Return the [X, Y] coordinate for the center point of the cell that contains the specified text.  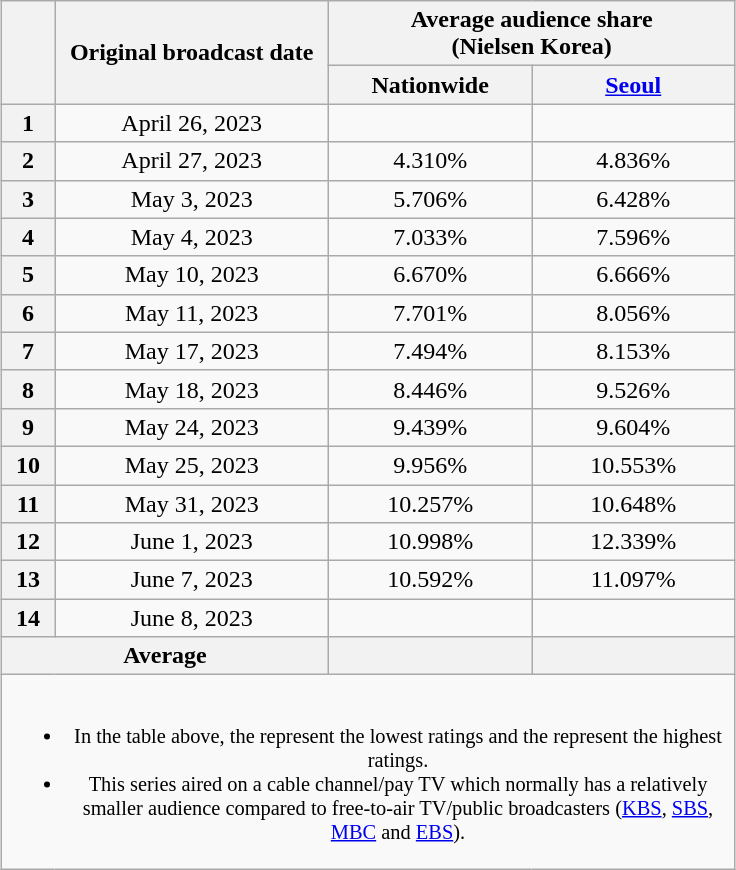
11.097% [634, 580]
9.526% [634, 389]
April 26, 2023 [192, 123]
7 [28, 351]
9.439% [430, 427]
Original broadcast date [192, 52]
10.592% [430, 580]
May 3, 2023 [192, 199]
1 [28, 123]
8.153% [634, 351]
May 17, 2023 [192, 351]
May 11, 2023 [192, 313]
June 7, 2023 [192, 580]
5 [28, 275]
12 [28, 542]
13 [28, 580]
4 [28, 237]
4.836% [634, 161]
10.257% [430, 503]
9.604% [634, 427]
9 [28, 427]
9.956% [430, 465]
7.494% [430, 351]
Nationwide [430, 85]
5.706% [430, 199]
6.428% [634, 199]
10.553% [634, 465]
June 8, 2023 [192, 618]
Seoul [634, 85]
10 [28, 465]
3 [28, 199]
6.666% [634, 275]
10.998% [430, 542]
7.701% [430, 313]
11 [28, 503]
May 25, 2023 [192, 465]
2 [28, 161]
May 24, 2023 [192, 427]
May 18, 2023 [192, 389]
7.596% [634, 237]
May 10, 2023 [192, 275]
12.339% [634, 542]
7.033% [430, 237]
8 [28, 389]
10.648% [634, 503]
8.056% [634, 313]
6.670% [430, 275]
May 31, 2023 [192, 503]
6 [28, 313]
June 1, 2023 [192, 542]
May 4, 2023 [192, 237]
Average audience share(Nielsen Korea) [532, 34]
Average [164, 656]
4.310% [430, 161]
14 [28, 618]
8.446% [430, 389]
April 27, 2023 [192, 161]
